From the cell containing the given text, extract its center point as (x, y) coordinate. 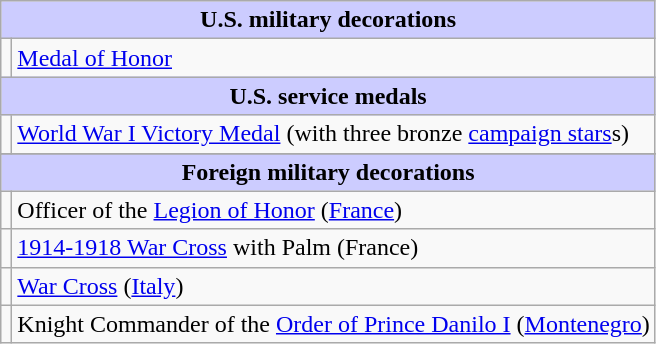
U.S. military decorations (328, 20)
1914-1918 War Cross with Palm (France) (334, 248)
U.S. service medals (328, 96)
World War I Victory Medal (with three bronze campaign starss) (334, 134)
Medal of Honor (334, 58)
Officer of the Legion of Honor (France) (334, 210)
Foreign military decorations (328, 172)
Knight Commander of the Order of Prince Danilo I (Montenegro) (334, 324)
War Cross (Italy) (334, 286)
